Pinpoint the cell where the given text exists, returning its [x, y] midpoint coordinate. 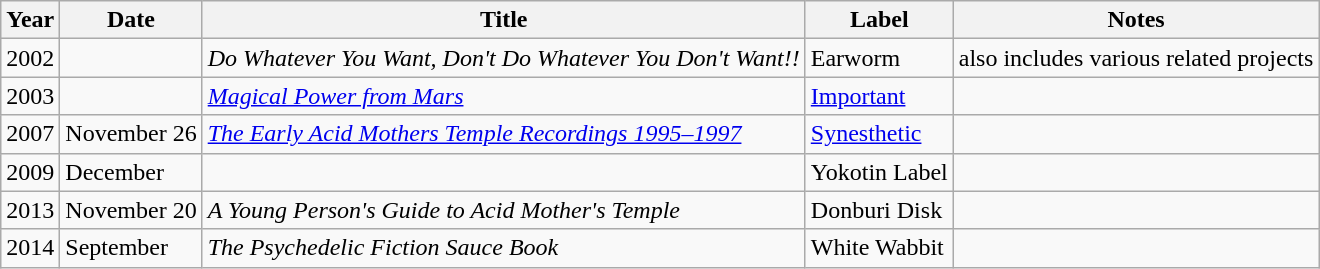
Date [131, 20]
November 26 [131, 134]
The Psychedelic Fiction Sauce Book [504, 248]
Donburi Disk [879, 210]
2007 [30, 134]
2009 [30, 172]
2003 [30, 96]
Year [30, 20]
Yokotin Label [879, 172]
2002 [30, 58]
2013 [30, 210]
December [131, 172]
Title [504, 20]
White Wabbit [879, 248]
Label [879, 20]
A Young Person's Guide to Acid Mother's Temple [504, 210]
Do Whatever You Want, Don't Do Whatever You Don't Want!! [504, 58]
Earworm [879, 58]
November 20 [131, 210]
The Early Acid Mothers Temple Recordings 1995–1997 [504, 134]
Important [879, 96]
also includes various related projects [1136, 58]
Magical Power from Mars [504, 96]
Notes [1136, 20]
2014 [30, 248]
Synesthetic [879, 134]
September [131, 248]
